Identify which cell holds the provided text, then report its [x, y] central coordinate. 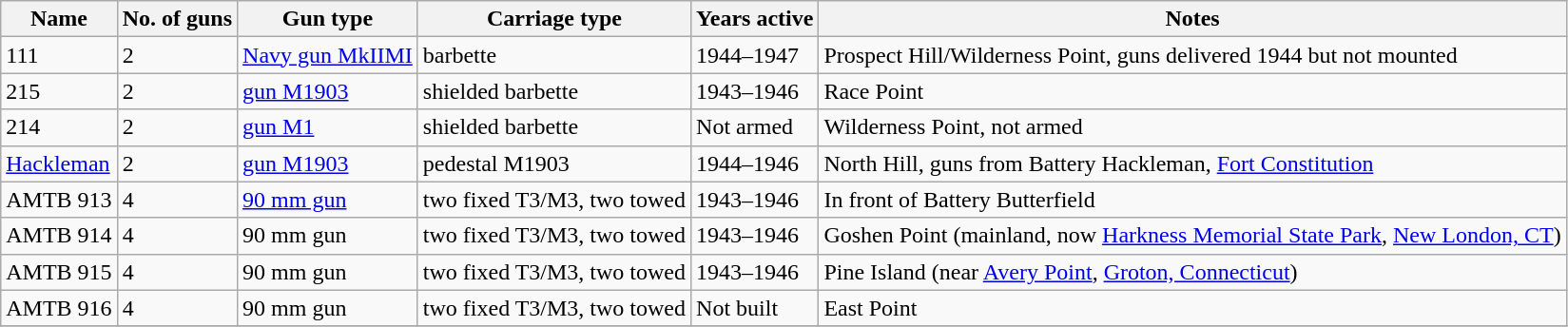
Hackleman [59, 163]
East Point [1192, 308]
North Hill, guns from Battery Hackleman, Fort Constitution [1192, 163]
Pine Island (near Avery Point, Groton, Connecticut) [1192, 272]
No. of guns [177, 19]
Name [59, 19]
Prospect Hill/Wilderness Point, guns delivered 1944 but not mounted [1192, 55]
AMTB 915 [59, 272]
Goshen Point (mainland, now Harkness Memorial State Park, New London, CT) [1192, 236]
Navy gun MkIIMI [328, 55]
In front of Battery Butterfield [1192, 200]
Years active [755, 19]
AMTB 916 [59, 308]
Notes [1192, 19]
AMTB 914 [59, 236]
Gun type [328, 19]
1944–1946 [755, 163]
pedestal M1903 [553, 163]
214 [59, 127]
Not armed [755, 127]
111 [59, 55]
AMTB 913 [59, 200]
Wilderness Point, not armed [1192, 127]
Race Point [1192, 91]
Not built [755, 308]
1944–1947 [755, 55]
gun M1 [328, 127]
Carriage type [553, 19]
barbette [553, 55]
215 [59, 91]
